Provide the [x, y] coordinate of the cell's center where the given text is located.  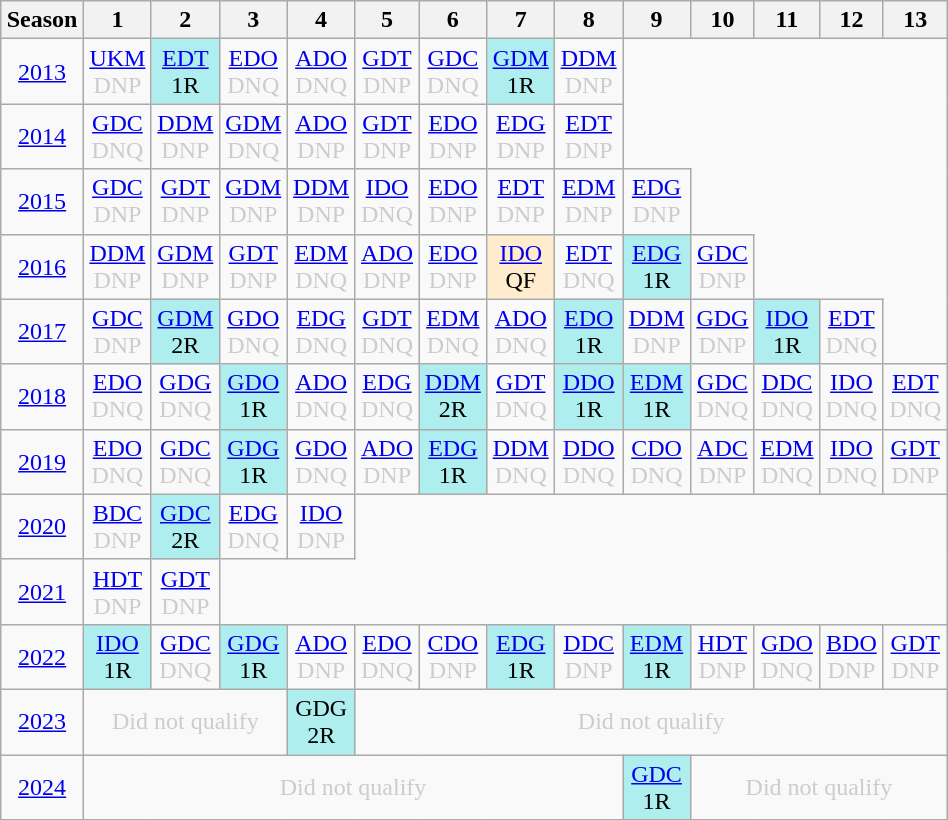
DDCDNQ [786, 396]
2015 [42, 202]
2021 [42, 592]
11 [786, 20]
2017 [42, 332]
2014 [42, 136]
2022 [42, 656]
Season [42, 20]
12 [851, 20]
BDODNP [851, 656]
GDM2R [185, 332]
9 [657, 20]
1 [117, 20]
2013 [42, 72]
DDO1R [589, 396]
CDODNQ [657, 462]
BDCDNP [117, 526]
8 [589, 20]
CDODNP [453, 656]
ADCDNP [722, 462]
GDM1R [521, 72]
DDCDNP [589, 656]
13 [915, 20]
5 [387, 20]
GDC1R [657, 786]
7 [521, 20]
GDGDNP [722, 332]
GDG2R [321, 722]
2016 [42, 266]
EDT1R [185, 72]
EDO1R [589, 332]
4 [321, 20]
2020 [42, 526]
DDODNQ [589, 462]
DDMDNQ [521, 462]
2023 [42, 722]
2024 [42, 786]
DDM2R [453, 396]
GDMDNQ [253, 136]
GDGDNQ [185, 396]
6 [453, 20]
GDC2R [185, 526]
2 [185, 20]
UKMDNP [117, 72]
IDODNP [321, 526]
2019 [42, 462]
2018 [42, 396]
3 [253, 20]
GDO1R [253, 396]
EDMDNP [589, 202]
IDOQF [521, 266]
10 [722, 20]
